Pinpoint the cell where the given text exists, returning its (X, Y) midpoint coordinate. 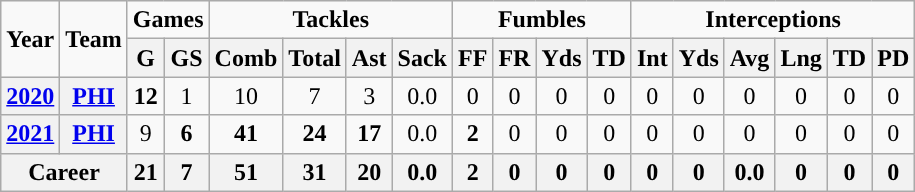
Avg (750, 58)
Team (94, 39)
2021 (30, 134)
Games (168, 20)
Total (315, 58)
Int (652, 58)
FR (514, 58)
Career (64, 172)
20 (369, 172)
Ast (369, 58)
21 (146, 172)
2020 (30, 96)
3 (369, 96)
51 (246, 172)
GS (186, 58)
Comb (246, 58)
24 (315, 134)
10 (246, 96)
Lng (801, 58)
12 (146, 96)
Interceptions (772, 20)
41 (246, 134)
G (146, 58)
31 (315, 172)
Tackles (330, 20)
9 (146, 134)
Fumbles (542, 20)
Year (30, 39)
17 (369, 134)
FF (472, 58)
6 (186, 134)
Sack (422, 58)
1 (186, 96)
PD (894, 58)
